Return [X, Y] of the center of cell containing provided text 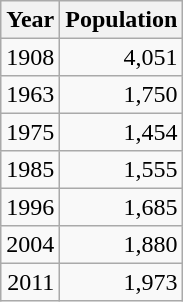
1908 [30, 56]
1,555 [122, 170]
1,880 [122, 244]
2004 [30, 244]
2011 [30, 282]
1963 [30, 94]
1975 [30, 132]
1,973 [122, 282]
1996 [30, 206]
Population [122, 20]
1,685 [122, 206]
1,750 [122, 94]
1,454 [122, 132]
4,051 [122, 56]
Year [30, 20]
1985 [30, 170]
